Extract the [x, y] coordinate from the center of the cell holding the provided text.  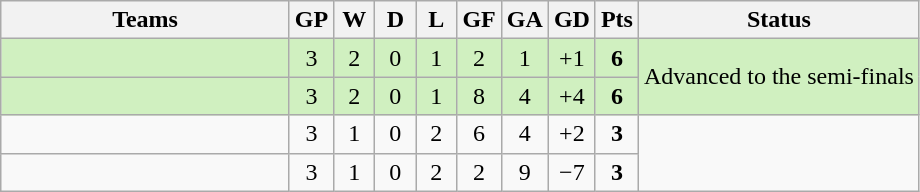
8 [479, 96]
GD [572, 20]
+1 [572, 58]
Advanced to the semi-finals [778, 77]
Status [778, 20]
GP [311, 20]
+4 [572, 96]
Teams [146, 20]
W [354, 20]
L [436, 20]
GA [524, 20]
+2 [572, 134]
Pts [616, 20]
GF [479, 20]
D [396, 20]
9 [524, 172]
−7 [572, 172]
